Extract the (X, Y) coordinate from the center of the cell holding the provided text.  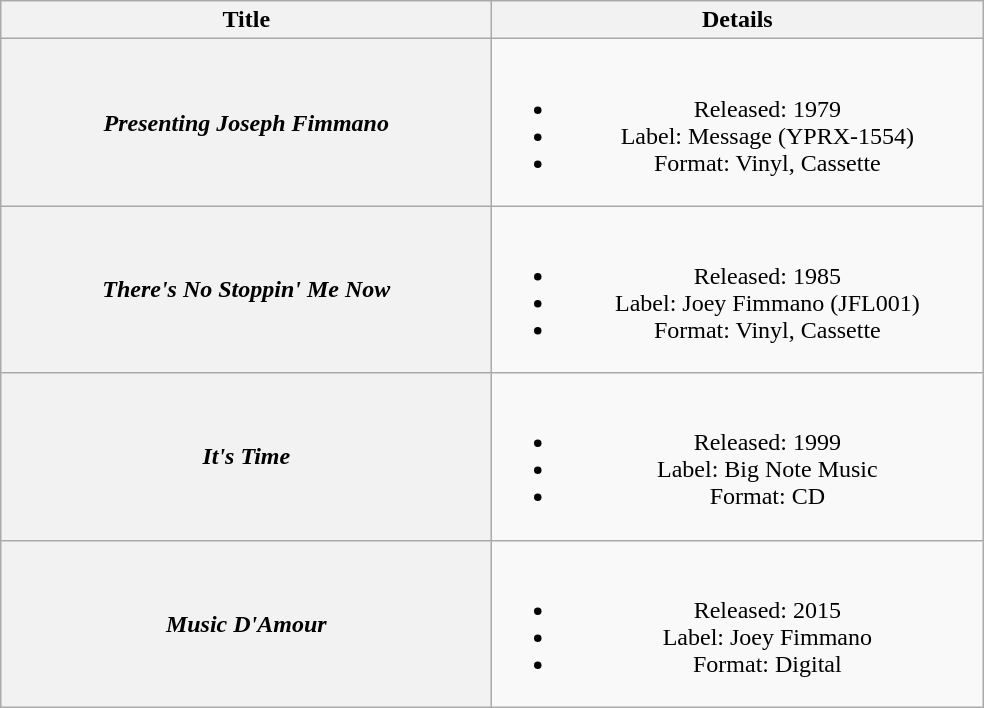
Music D'Amour (246, 624)
Presenting Joseph Fimmano (246, 122)
Details (738, 20)
There's No Stoppin' Me Now (246, 290)
It's Time (246, 456)
Released: 1999Label: Big Note MusicFormat: CD (738, 456)
Released: 1985Label: Joey Fimmano (JFL001)Format: Vinyl, Cassette (738, 290)
Released: 1979Label: Message (YPRX-1554)Format: Vinyl, Cassette (738, 122)
Released: 2015Label: Joey FimmanoFormat: Digital (738, 624)
Title (246, 20)
